Identify which cell holds the provided text, then report its (x, y) central coordinate. 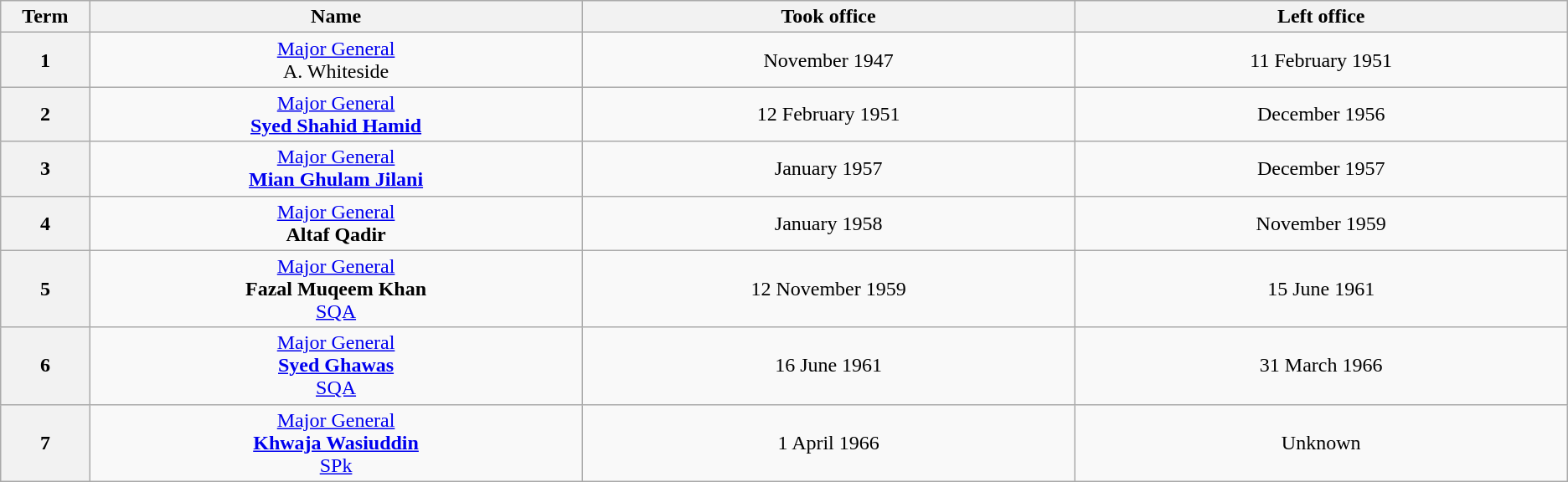
12 February 1951 (828, 114)
16 June 1961 (828, 366)
Major GeneralA. Whiteside (336, 60)
January 1958 (828, 223)
6 (45, 366)
December 1957 (1321, 169)
Left office (1321, 17)
Took office (828, 17)
1 (45, 60)
7 (45, 443)
2 (45, 114)
1 April 1966 (828, 443)
December 1956 (1321, 114)
3 (45, 169)
January 1957 (828, 169)
11 February 1951 (1321, 60)
Major GeneralFazal Muqeem KhanSQA (336, 289)
November 1959 (1321, 223)
31 March 1966 (1321, 366)
Major GeneralMian Ghulam Jilani (336, 169)
Major GeneralKhwaja WasiuddinSPk (336, 443)
Unknown (1321, 443)
Major GeneralSyed Shahid Hamid (336, 114)
Major GeneralAltaf Qadir (336, 223)
Term (45, 17)
5 (45, 289)
12 November 1959 (828, 289)
15 June 1961 (1321, 289)
Major GeneralSyed GhawasSQA (336, 366)
Name (336, 17)
4 (45, 223)
November 1947 (828, 60)
